Capture the cell that displays the provided text and extract its (X, Y) central coordinate. 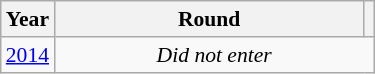
Year (28, 19)
Did not enter (214, 55)
2014 (28, 55)
Round (209, 19)
